Determine the [x, y] coordinate at the center of the cell enclosing the given text.  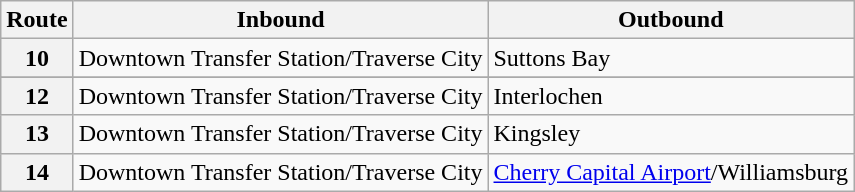
Outbound [671, 20]
10 [37, 58]
14 [37, 172]
Interlochen [671, 96]
12 [37, 96]
13 [37, 134]
Kingsley [671, 134]
Route [37, 20]
Inbound [280, 20]
Suttons Bay [671, 58]
Cherry Capital Airport/Williamsburg [671, 172]
